Find where the given text appears and provide that cell's center as (X, Y) coordinate. 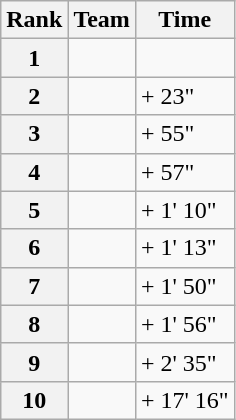
+ 1' 56" (184, 324)
5 (34, 210)
9 (34, 362)
2 (34, 96)
4 (34, 172)
+ 1' 10" (184, 210)
8 (34, 324)
+ 55" (184, 134)
+ 1' 50" (184, 286)
7 (34, 286)
+ 17' 16" (184, 400)
Rank (34, 20)
+ 1' 13" (184, 248)
10 (34, 400)
+ 23" (184, 96)
Team (102, 20)
+ 2' 35" (184, 362)
6 (34, 248)
Time (184, 20)
+ 57" (184, 172)
3 (34, 134)
1 (34, 58)
